Identify which cell holds the provided text, then report its (X, Y) central coordinate. 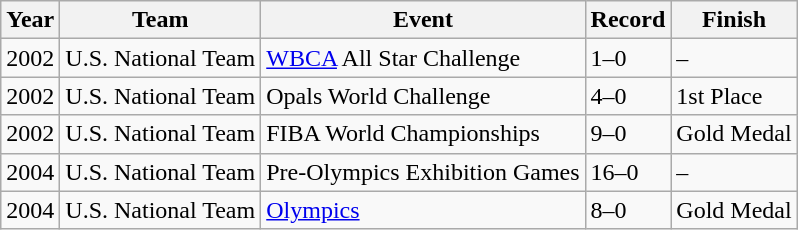
Year (30, 20)
Record (628, 20)
Finish (734, 20)
16–0 (628, 172)
Pre-Olympics Exhibition Games (423, 172)
WBCA All Star Challenge (423, 58)
8–0 (628, 210)
9–0 (628, 134)
4–0 (628, 96)
1st Place (734, 96)
FIBA World Championships (423, 134)
1–0 (628, 58)
Olympics (423, 210)
Event (423, 20)
Opals World Challenge (423, 96)
Team (160, 20)
